Identify which cell holds the provided text, then report its (x, y) central coordinate. 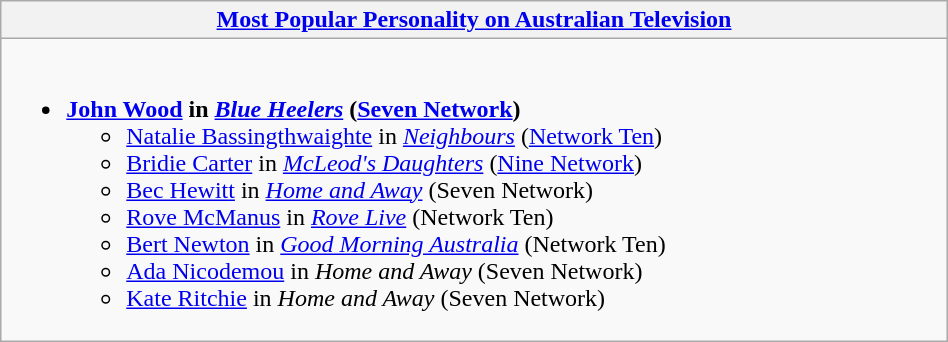
Most Popular Personality on Australian Television (474, 20)
